For the text-containing cell, return its midpoint in (x, y) coordinate format. 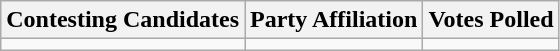
Votes Polled (491, 20)
Contesting Candidates (123, 20)
Party Affiliation (334, 20)
